Extract the [X, Y] coordinate from the center of the cell holding the provided text.  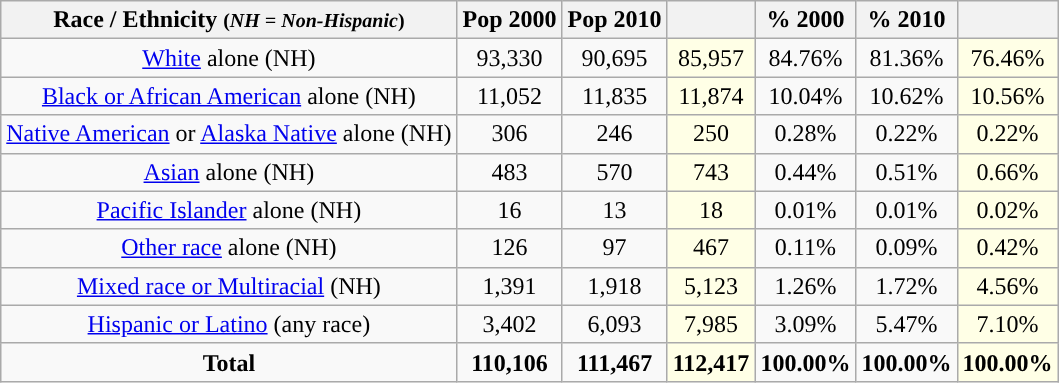
Race / Ethnicity (NH = Non-Hispanic) [229, 20]
81.36% [906, 58]
10.04% [806, 96]
111,467 [614, 362]
4.56% [1008, 286]
126 [510, 248]
6,093 [614, 324]
Black or African American alone (NH) [229, 96]
743 [711, 172]
10.62% [906, 96]
Pacific Islander alone (NH) [229, 210]
570 [614, 172]
0.42% [1008, 248]
84.76% [806, 58]
3.09% [806, 324]
0.09% [906, 248]
90,695 [614, 58]
250 [711, 134]
Total [229, 362]
18 [711, 210]
0.66% [1008, 172]
0.51% [906, 172]
7,985 [711, 324]
11,052 [510, 96]
13 [614, 210]
112,417 [711, 362]
0.11% [806, 248]
1.26% [806, 286]
16 [510, 210]
% 2010 [906, 20]
7.10% [1008, 324]
483 [510, 172]
0.44% [806, 172]
110,106 [510, 362]
306 [510, 134]
85,957 [711, 58]
1.72% [906, 286]
1,391 [510, 286]
White alone (NH) [229, 58]
Pop 2010 [614, 20]
3,402 [510, 324]
246 [614, 134]
Other race alone (NH) [229, 248]
11,874 [711, 96]
76.46% [1008, 58]
5,123 [711, 286]
0.02% [1008, 210]
97 [614, 248]
1,918 [614, 286]
5.47% [906, 324]
10.56% [1008, 96]
Asian alone (NH) [229, 172]
93,330 [510, 58]
Mixed race or Multiracial (NH) [229, 286]
467 [711, 248]
% 2000 [806, 20]
Pop 2000 [510, 20]
Hispanic or Latino (any race) [229, 324]
0.28% [806, 134]
11,835 [614, 96]
Native American or Alaska Native alone (NH) [229, 134]
